Search for the cell housing the specified text and yield its [x, y] center coordinate. 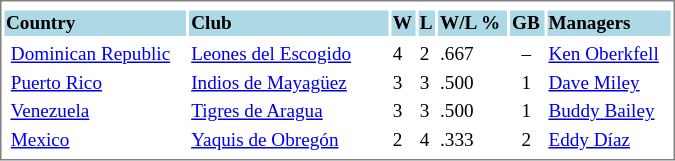
Puerto Rico [95, 83]
Dominican Republic [95, 55]
Yaquis de Obregón [289, 141]
W [403, 23]
Mexico [95, 141]
Club [289, 23]
Managers [609, 23]
Venezuela [95, 112]
Buddy Bailey [609, 112]
Ken Oberkfell [609, 55]
Eddy Díaz [609, 141]
L [426, 23]
Country [95, 23]
Tigres de Aragua [289, 112]
Dave Miley [609, 83]
.667 [474, 55]
Indios de Mayagüez [289, 83]
.333 [474, 141]
W/L % [474, 23]
Leones del Escogido [289, 55]
– [526, 55]
GB [526, 23]
